Detect which cell encompasses the target text, then output its (x, y) center coordinate. 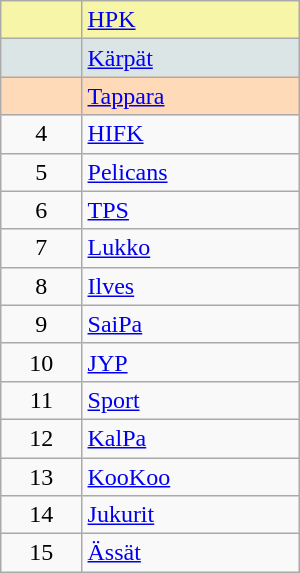
Ässät (190, 553)
12 (42, 438)
Tappara (190, 96)
SaiPa (190, 324)
Ilves (190, 286)
8 (42, 286)
4 (42, 134)
10 (42, 362)
JYP (190, 362)
15 (42, 553)
Jukurit (190, 515)
11 (42, 400)
TPS (190, 210)
KalPa (190, 438)
Kärpät (190, 58)
13 (42, 477)
14 (42, 515)
Pelicans (190, 172)
7 (42, 248)
Lukko (190, 248)
HIFK (190, 134)
Sport (190, 400)
6 (42, 210)
KooKoo (190, 477)
HPK (190, 20)
9 (42, 324)
5 (42, 172)
